Pinpoint the cell where the given text exists, returning its (X, Y) midpoint coordinate. 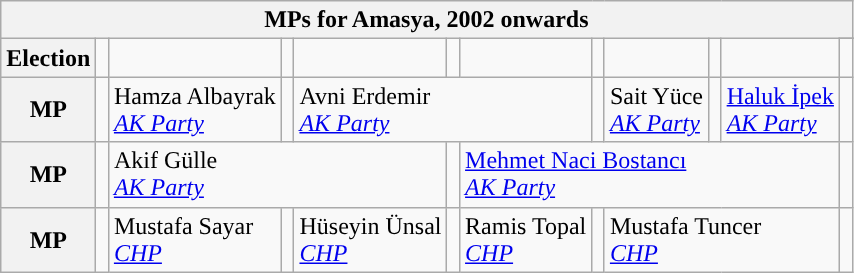
Akif GülleAK Party (278, 174)
Mustafa SayarCHP (194, 240)
Election (48, 58)
Hamza AlbayrakAK Party (194, 110)
Mustafa TuncerCHP (722, 240)
Mehmet Naci BostancıAK Party (650, 174)
Sait YüceAK Party (656, 110)
MPs for Amasya, 2002 onwards (426, 20)
Avni ErdemirAK Party (443, 110)
Haluk İpekAK Party (780, 110)
Hüseyin ÜnsalCHP (370, 240)
Ramis TopalCHP (526, 240)
